From the cell containing the given text, extract its center point as (x, y) coordinate. 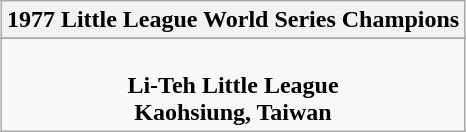
1977 Little League World Series Champions (232, 20)
Li-Teh Little LeagueKaohsiung, Taiwan (232, 85)
